Find where the given text appears and provide that cell's center as (x, y) coordinate. 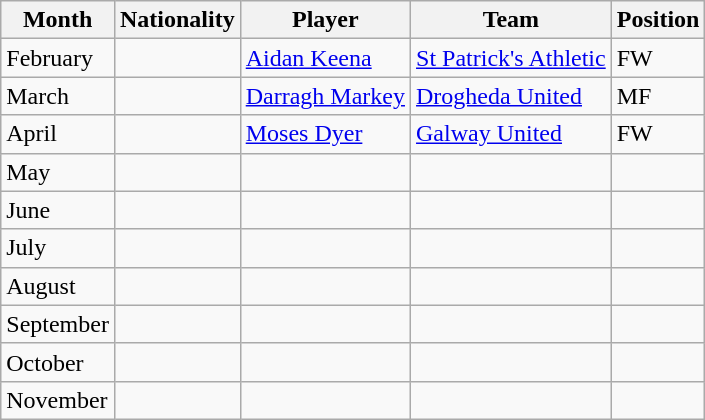
September (58, 324)
Team (512, 20)
February (58, 58)
Aidan Keena (325, 58)
Position (658, 20)
May (58, 172)
July (58, 248)
October (58, 362)
Month (58, 20)
Nationality (177, 20)
MF (658, 96)
August (58, 286)
April (58, 134)
Moses Dyer (325, 134)
Drogheda United (512, 96)
Darragh Markey (325, 96)
St Patrick's Athletic (512, 58)
Player (325, 20)
March (58, 96)
Galway United (512, 134)
November (58, 400)
June (58, 210)
